Locate the cell with the specified text and output its [X, Y] center coordinate. 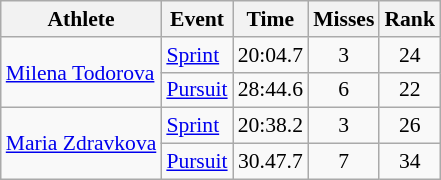
Milena Todorova [82, 72]
Rank [410, 19]
Athlete [82, 19]
30.47.7 [270, 162]
20:38.2 [270, 126]
Time [270, 19]
34 [410, 162]
24 [410, 55]
6 [344, 90]
28:44.6 [270, 90]
20:04.7 [270, 55]
26 [410, 126]
Misses [344, 19]
Maria Zdravkova [82, 144]
7 [344, 162]
22 [410, 90]
Event [196, 19]
